Return (x, y) of the center of cell containing provided text 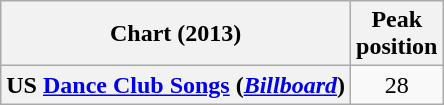
Chart (2013) (176, 34)
US Dance Club Songs (Billboard) (176, 85)
28 (397, 85)
Peakposition (397, 34)
